Capture the cell that displays the provided text and extract its (x, y) central coordinate. 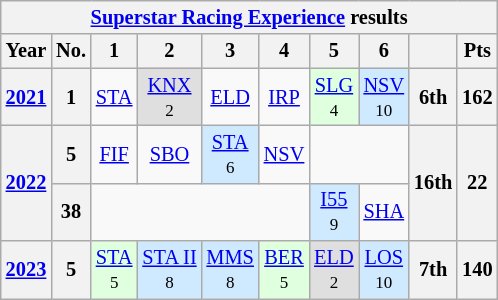
3 (230, 51)
LOS10 (384, 270)
Pts (477, 51)
4 (284, 51)
16th (433, 182)
22 (477, 182)
Superstar Racing Experience results (250, 17)
2022 (26, 182)
I559 (334, 212)
STA (114, 97)
Year (26, 51)
MMS8 (230, 270)
2023 (26, 270)
NSV10 (384, 97)
6 (384, 51)
No. (71, 51)
SLG4 (334, 97)
2021 (26, 97)
STA5 (114, 270)
SBO (169, 154)
KNX2 (169, 97)
IRP (284, 97)
2 (169, 51)
ELD2 (334, 270)
STA II8 (169, 270)
162 (477, 97)
38 (71, 212)
140 (477, 270)
STA6 (230, 154)
BER5 (284, 270)
NSV (284, 154)
7th (433, 270)
SHA (384, 212)
6th (433, 97)
ELD (230, 97)
FIF (114, 154)
